Return [X, Y] of the center of cell containing provided text 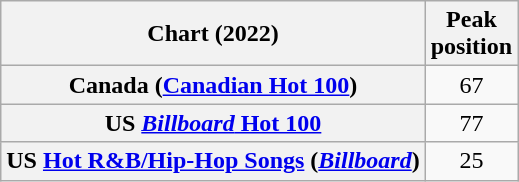
Peakposition [471, 34]
US Hot R&B/Hip-Hop Songs (Billboard) [213, 161]
Canada (Canadian Hot 100) [213, 85]
25 [471, 161]
67 [471, 85]
77 [471, 123]
US Billboard Hot 100 [213, 123]
Chart (2022) [213, 34]
